Extract the [X, Y] coordinate from the center of the cell holding the provided text.  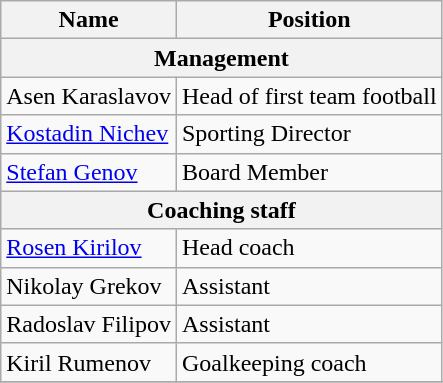
Head of first team football [309, 96]
Kostadin Nichev [89, 134]
Kiril Rumenov [89, 362]
Nikolay Grekov [89, 286]
Coaching staff [222, 210]
Rosen Kirilov [89, 248]
Head coach [309, 248]
Asen Karaslavov [89, 96]
Sporting Director [309, 134]
Management [222, 58]
Goalkeeping coach [309, 362]
Board Member [309, 172]
Radoslav Filipov [89, 324]
Stefan Genov [89, 172]
Position [309, 20]
Name [89, 20]
